Provide the [X, Y] coordinate of the cell's center where the given text is located.  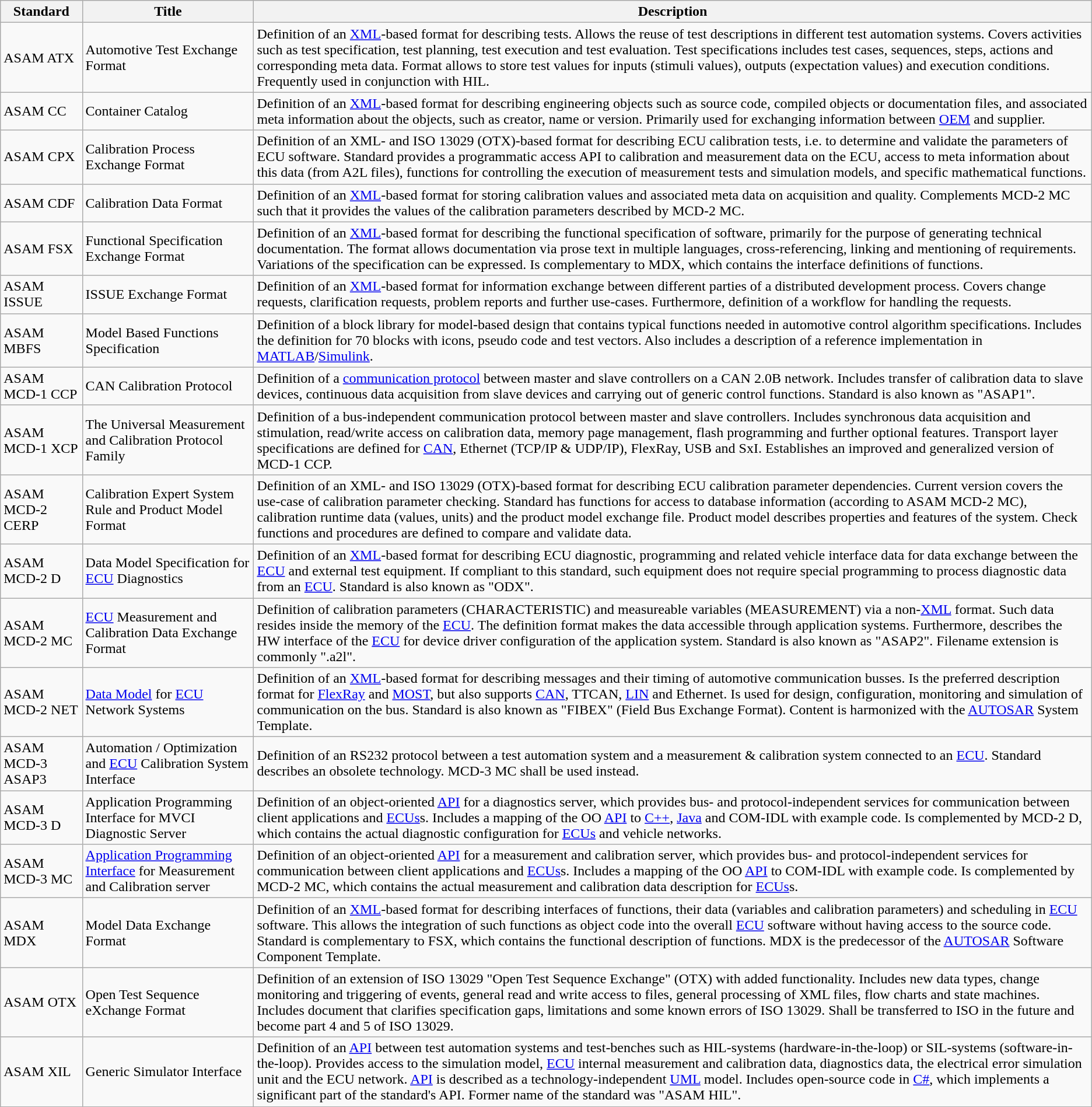
Description [673, 12]
Standard [41, 12]
ASAM FSX [41, 249]
Title [168, 12]
Data Model Specification for ECU Diagnostics [168, 571]
Generic Simulator Interface [168, 1071]
CAN Calibration Protocol [168, 386]
ASAM MCD-2 MC [41, 633]
ASAM MCD-3 D [41, 818]
ASAM MCD-3 ASAP3 [41, 764]
ECU Measurement and Calibration Data Exchange Format [168, 633]
Automotive Test Exchange Format [168, 57]
Calibration Expert System Rule and Product Model Format [168, 509]
Data Model for ECU Network Systems [168, 703]
ASAM MCD-2 D [41, 571]
ASAM MCD-2 CERP [41, 509]
Container Catalog [168, 111]
ASAM MBFS [41, 340]
Model Data Exchange Format [168, 933]
ASAM XIL [41, 1071]
ISSUE Exchange Format [168, 294]
Calibration Process Exchange Format [168, 157]
Open Test Sequence eXchange Format [168, 1003]
ASAM MCD-3 MC [41, 871]
Functional Specification Exchange Format [168, 249]
Application Programming Interface for Measurement and Calibration server [168, 871]
Model Based Functions Specification [168, 340]
ASAM OTX [41, 1003]
ASAM CC [41, 111]
ASAM MCD-1 XCP [41, 440]
ASAM MCD-2 NET [41, 703]
ASAM MCD-1 CCP [41, 386]
Application Programming Interface for MVCI Diagnostic Server [168, 818]
ASAM ATX [41, 57]
ASAM CDF [41, 203]
ASAM ISSUE [41, 294]
The Universal Measurement and Calibration Protocol Family [168, 440]
ASAM CPX [41, 157]
Automation / Optimization and ECU Calibration System Interface [168, 764]
ASAM MDX [41, 933]
Calibration Data Format [168, 203]
